For the text-containing cell, return its midpoint in (X, Y) coordinate format. 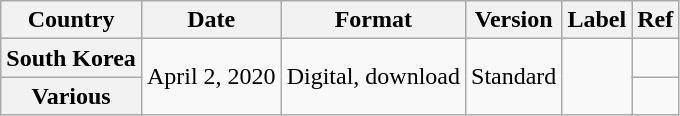
Digital, download (373, 77)
Date (211, 20)
Various (72, 96)
Format (373, 20)
Country (72, 20)
April 2, 2020 (211, 77)
Label (597, 20)
Version (514, 20)
South Korea (72, 58)
Ref (656, 20)
Standard (514, 77)
